Scan for the cell matching the given text and deliver its (X, Y) coordinate at center. 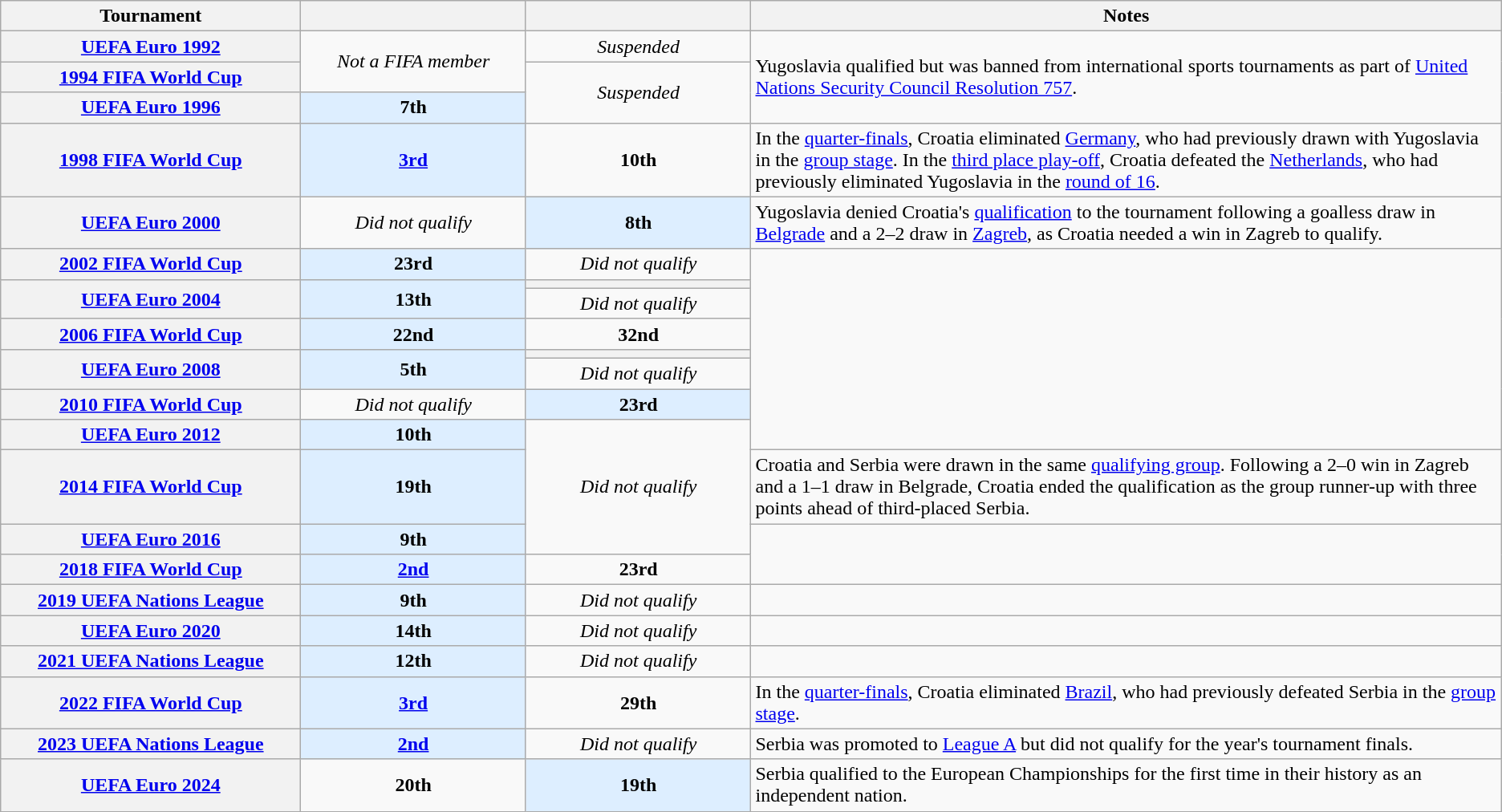
29th (639, 703)
2021 UEFA Nations League (151, 661)
13th (414, 298)
14th (414, 631)
2022 FIFA World Cup (151, 703)
1998 FIFA World Cup (151, 160)
Serbia was promoted to League A but did not qualify for the year's tournament finals. (1126, 744)
2014 FIFA World Cup (151, 487)
UEFA Euro 2004 (151, 298)
UEFA Euro 1992 (151, 47)
12th (414, 661)
Not a FIFA member (414, 62)
2006 FIFA World Cup (151, 334)
Tournament (151, 16)
In the quarter-finals, Croatia eliminated Brazil, who had previously defeated Serbia in the group stage. (1126, 703)
UEFA Euro 2020 (151, 631)
UEFA Euro 2016 (151, 539)
Serbia qualified to the European Championships for the first time in their history as an independent nation. (1126, 785)
2018 FIFA World Cup (151, 570)
7th (414, 108)
2023 UEFA Nations League (151, 744)
Notes (1126, 16)
UEFA Euro 2008 (151, 369)
2002 FIFA World Cup (151, 264)
UEFA Euro 2012 (151, 435)
32nd (639, 334)
5th (414, 369)
Yugoslavia qualified but was banned from international sports tournaments as part of United Nations Security Council Resolution 757. (1126, 77)
8th (639, 223)
2019 UEFA Nations League (151, 600)
UEFA Euro 1996 (151, 108)
2010 FIFA World Cup (151, 404)
20th (414, 785)
UEFA Euro 2000 (151, 223)
UEFA Euro 2024 (151, 785)
1994 FIFA World Cup (151, 77)
22nd (414, 334)
